Locate the cell with the specified text and output its [x, y] center coordinate. 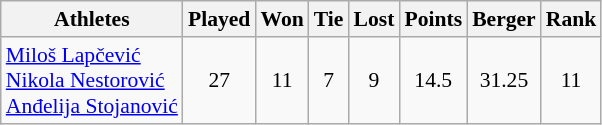
Lost [374, 19]
31.25 [504, 80]
9 [374, 80]
Athletes [92, 19]
14.5 [433, 80]
Berger [504, 19]
Points [433, 19]
Played [219, 19]
7 [329, 80]
Tie [329, 19]
Won [282, 19]
Rank [572, 19]
Miloš LapčevićNikola NestorovićAnđelija Stojanović [92, 80]
27 [219, 80]
